Extract the (x, y) coordinate from the center of the cell holding the provided text.  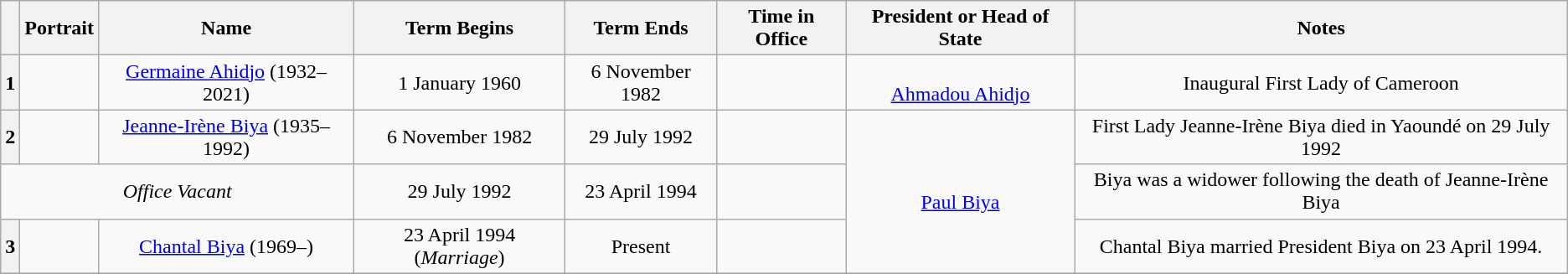
3 (10, 246)
Jeanne-Irène Biya (1935–1992) (226, 137)
Name (226, 28)
Present (642, 246)
Paul Biya (960, 191)
1 January 1960 (460, 82)
Chantal Biya (1969–) (226, 246)
Term Ends (642, 28)
23 April 1994 (Marriage) (460, 246)
2 (10, 137)
Chantal Biya married President Biya on 23 April 1994. (1321, 246)
Time in Office (782, 28)
Germaine Ahidjo (1932–2021) (226, 82)
Ahmadou Ahidjo (960, 82)
Inaugural First Lady of Cameroon (1321, 82)
First Lady Jeanne-Irène Biya died in Yaoundé on 29 July 1992 (1321, 137)
23 April 1994 (642, 191)
Office Vacant (178, 191)
President or Head of State (960, 28)
Term Begins (460, 28)
Portrait (59, 28)
Biya was a widower following the death of Jeanne-Irène Biya (1321, 191)
1 (10, 82)
Notes (1321, 28)
